Locate the cell with the specified text and output its (x, y) center coordinate. 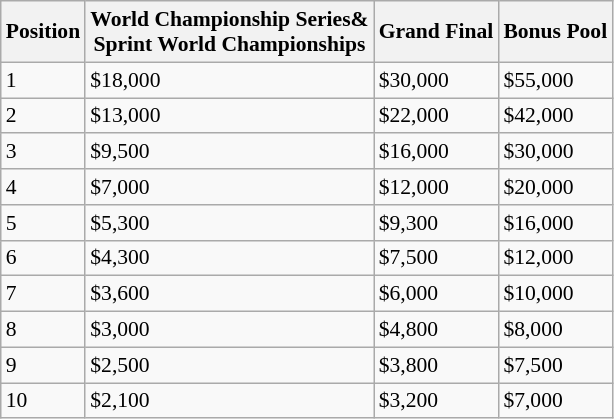
5 (43, 223)
$18,000 (229, 80)
$4,300 (229, 258)
$3,600 (229, 294)
7 (43, 294)
4 (43, 187)
World Championship Series&Sprint World Championships (229, 32)
$4,800 (436, 330)
$13,000 (229, 116)
Position (43, 32)
Bonus Pool (555, 32)
$9,500 (229, 152)
Grand Final (436, 32)
6 (43, 258)
$42,000 (555, 116)
$2,100 (229, 401)
$6,000 (436, 294)
3 (43, 152)
10 (43, 401)
$9,300 (436, 223)
1 (43, 80)
$20,000 (555, 187)
$8,000 (555, 330)
8 (43, 330)
2 (43, 116)
$2,500 (229, 365)
$22,000 (436, 116)
$5,300 (229, 223)
$3,800 (436, 365)
$3,200 (436, 401)
$3,000 (229, 330)
$10,000 (555, 294)
$55,000 (555, 80)
9 (43, 365)
